Detect which cell encompasses the target text, then output its (X, Y) center coordinate. 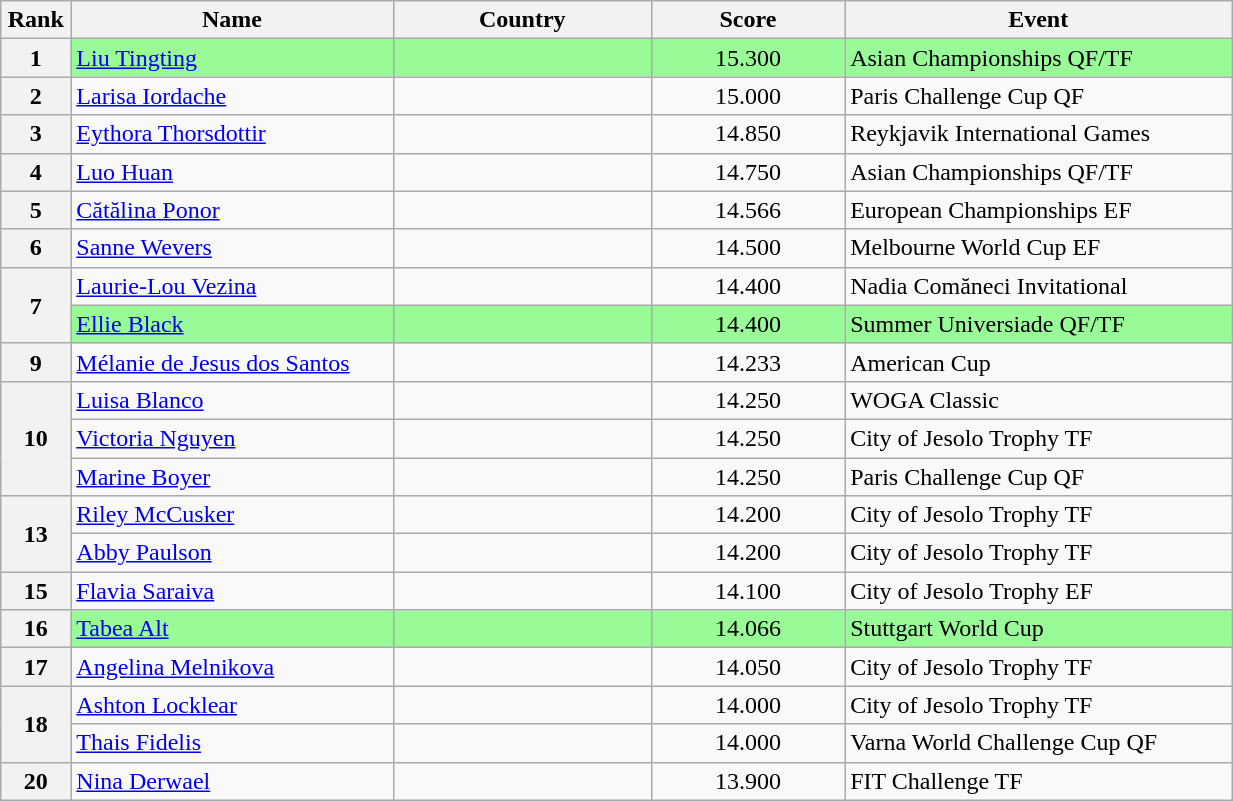
Riley McCusker (232, 515)
5 (36, 210)
FIT Challenge TF (1038, 781)
9 (36, 362)
WOGA Classic (1038, 400)
Ashton Locklear (232, 705)
Larisa Iordache (232, 96)
Liu Tingting (232, 58)
Mélanie de Jesus dos Santos (232, 362)
4 (36, 172)
Sanne Wevers (232, 248)
14.500 (748, 248)
Nadia Comăneci Invitational (1038, 286)
20 (36, 781)
Event (1038, 20)
14.233 (748, 362)
Varna World Challenge Cup QF (1038, 743)
14.100 (748, 591)
14.050 (748, 667)
16 (36, 629)
Flavia Saraiva (232, 591)
Angelina Melnikova (232, 667)
14.850 (748, 134)
Laurie-Lou Vezina (232, 286)
15.300 (748, 58)
Reykjavik International Games (1038, 134)
Cătălina Ponor (232, 210)
Marine Boyer (232, 477)
7 (36, 305)
Thais Fidelis (232, 743)
18 (36, 724)
Country (522, 20)
Abby Paulson (232, 553)
Eythora Thorsdottir (232, 134)
14.750 (748, 172)
14.566 (748, 210)
13 (36, 534)
3 (36, 134)
2 (36, 96)
10 (36, 438)
15.000 (748, 96)
Ellie Black (232, 324)
Victoria Nguyen (232, 438)
14.066 (748, 629)
Rank (36, 20)
Tabea Alt (232, 629)
13.900 (748, 781)
Stuttgart World Cup (1038, 629)
6 (36, 248)
Nina Derwael (232, 781)
American Cup (1038, 362)
European Championships EF (1038, 210)
1 (36, 58)
Score (748, 20)
Summer Universiade QF/TF (1038, 324)
15 (36, 591)
Luisa Blanco (232, 400)
Melbourne World Cup EF (1038, 248)
Luo Huan (232, 172)
17 (36, 667)
Name (232, 20)
City of Jesolo Trophy EF (1038, 591)
